From the cell containing the given text, extract its center point as [X, Y] coordinate. 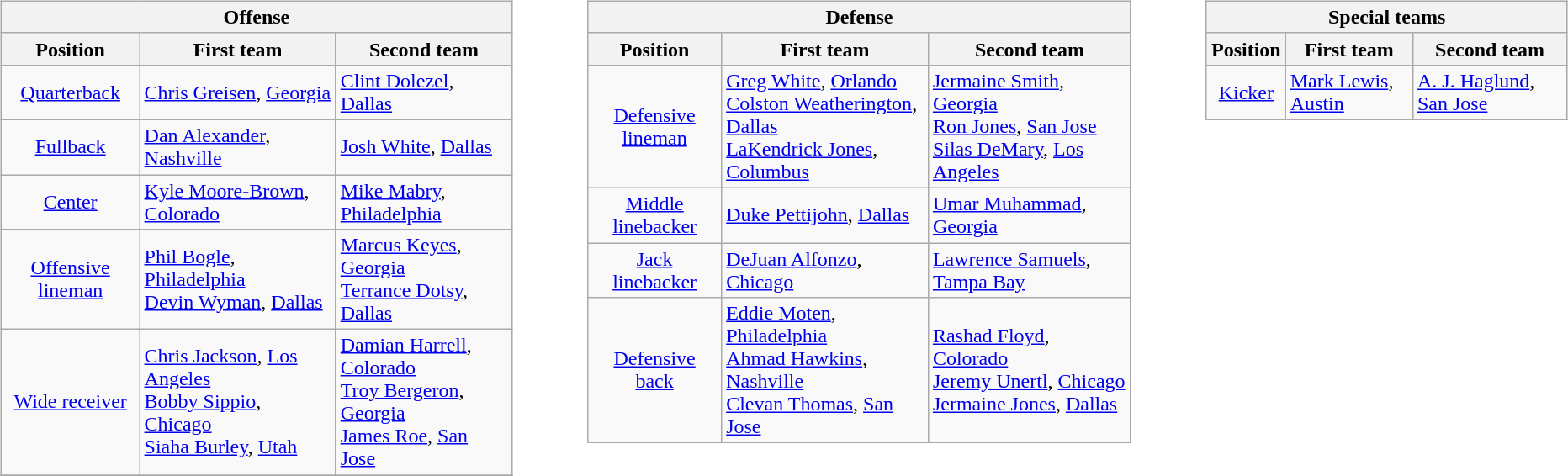
Chris Greisen, Georgia [237, 93]
Clint Dolezel, Dallas [424, 93]
Phil Bogle, PhiladelphiaDevin Wyman, Dallas [237, 279]
Defensive back [654, 370]
Offense [256, 17]
Mark Lewis, Austin [1349, 93]
Kyle Moore-Brown, Colorado [237, 202]
Wide receiver [71, 402]
Lawrence Samuels, Tampa Bay [1030, 269]
Defense [860, 17]
Quarterback [71, 93]
Offensive lineman [71, 279]
A. J. Haglund, San Jose [1489, 93]
Middle linebacker [654, 215]
Damian Harrell, ColoradoTroy Bergeron, GeorgiaJames Roe, San Jose [424, 402]
Kicker [1246, 93]
Special teams [1386, 17]
Jermaine Smith, GeorgiaRon Jones, San JoseSilas DeMary, Los Angeles [1030, 126]
Center [71, 202]
Defensive lineman [654, 126]
Marcus Keyes, GeorgiaTerrance Dotsy, Dallas [424, 279]
Duke Pettijohn, Dallas [825, 215]
Dan Alexander, Nashville [237, 146]
Greg White, OrlandoColston Weatherington, DallasLaKendrick Jones, Columbus [825, 126]
Josh White, Dallas [424, 146]
Eddie Moten, PhiladelphiaAhmad Hawkins, NashvilleClevan Thomas, San Jose [825, 370]
Chris Jackson, Los AngelesBobby Sippio, ChicagoSiaha Burley, Utah [237, 402]
Fullback [71, 146]
Mike Mabry, Philadelphia [424, 202]
DeJuan Alfonzo, Chicago [825, 269]
Umar Muhammad, Georgia [1030, 215]
Rashad Floyd, ColoradoJeremy Unertl, ChicagoJermaine Jones, Dallas [1030, 370]
Jack linebacker [654, 269]
